Detect which cell encompasses the target text, then output its (x, y) center coordinate. 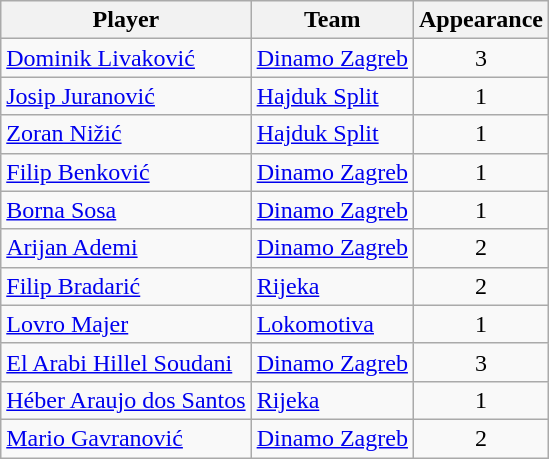
Filip Benković (126, 172)
Player (126, 20)
Josip Juranović (126, 96)
Borna Sosa (126, 210)
Team (332, 20)
Arijan Ademi (126, 248)
Filip Bradarić (126, 286)
Appearance (480, 20)
Mario Gavranović (126, 438)
Zoran Nižić (126, 134)
Dominik Livaković (126, 58)
Héber Araujo dos Santos (126, 400)
El Arabi Hillel Soudani (126, 362)
Lovro Majer (126, 324)
Lokomotiva (332, 324)
